Search for the cell housing the specified text and yield its [X, Y] center coordinate. 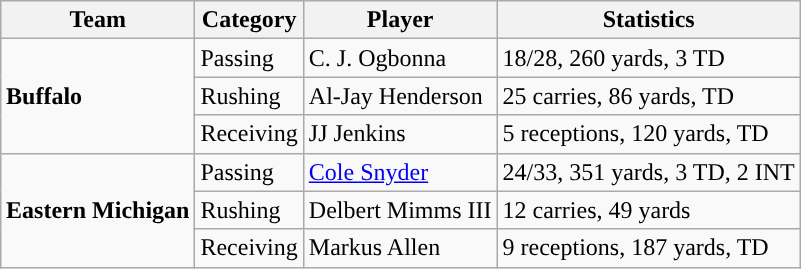
Player [400, 20]
Statistics [648, 20]
25 carries, 86 yards, TD [648, 96]
18/28, 260 yards, 3 TD [648, 58]
Eastern Michigan [98, 210]
C. J. Ogbonna [400, 58]
Al-Jay Henderson [400, 96]
JJ Jenkins [400, 134]
Team [98, 20]
Cole Snyder [400, 172]
12 carries, 49 yards [648, 210]
Buffalo [98, 96]
Delbert Mimms III [400, 210]
9 receptions, 187 yards, TD [648, 248]
5 receptions, 120 yards, TD [648, 134]
Category [249, 20]
24/33, 351 yards, 3 TD, 2 INT [648, 172]
Markus Allen [400, 248]
